Extract the [x, y] coordinate from the center of the cell holding the provided text.  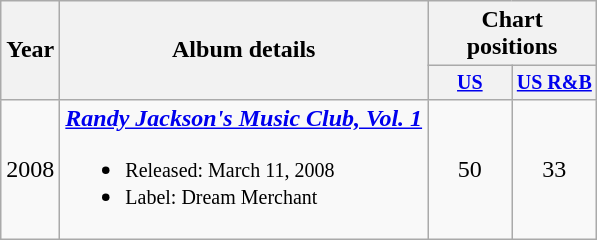
2008 [30, 169]
Chart positions [512, 34]
50 [470, 169]
Album details [244, 50]
US [470, 82]
Randy Jackson's Music Club, Vol. 1Released: March 11, 2008Label: Dream Merchant [244, 169]
US R&B [554, 82]
33 [554, 169]
Year [30, 50]
